Capture the cell that displays the provided text and extract its [X, Y] central coordinate. 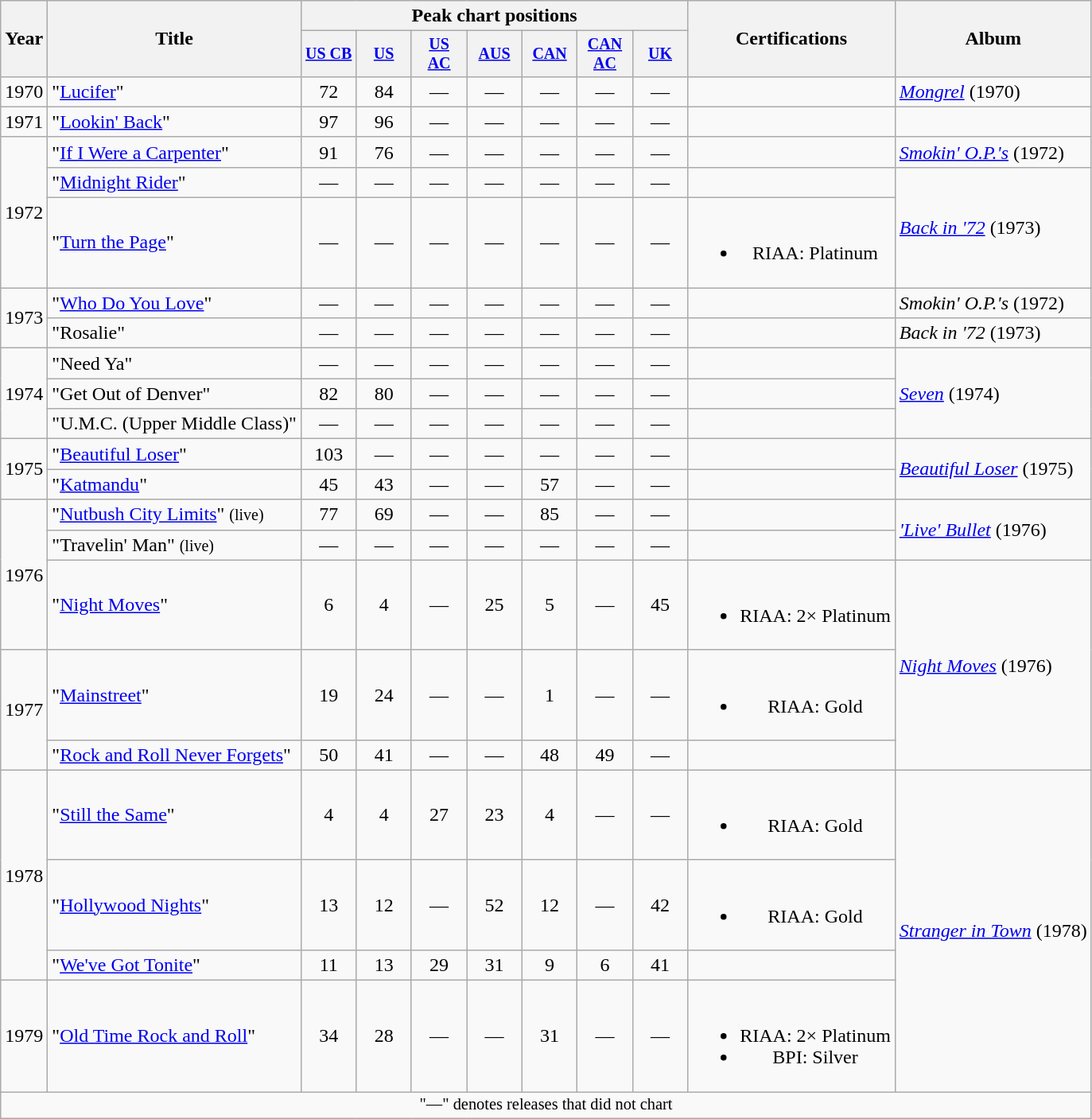
"Katmandu" [175, 484]
CAN [549, 54]
"Lucifer" [175, 91]
"Need Ya" [175, 363]
Mongrel (1970) [993, 91]
49 [604, 755]
91 [328, 152]
80 [383, 394]
1972 [24, 212]
69 [383, 515]
1 [549, 695]
"Old Time Rock and Roll" [175, 1036]
1971 [24, 122]
48 [549, 755]
"Rock and Roll Never Forgets" [175, 755]
23 [495, 814]
UK [660, 54]
1974 [24, 394]
43 [383, 484]
76 [383, 152]
"Midnight Rider" [175, 182]
"U.M.C. (Upper Middle Class)" [175, 424]
"Hollywood Nights" [175, 905]
1973 [24, 318]
96 [383, 122]
"Still the Same" [175, 814]
Certifications [792, 39]
"Get Out of Denver" [175, 394]
42 [660, 905]
RIAA: Platinum [792, 243]
1975 [24, 469]
Seven (1974) [993, 394]
84 [383, 91]
"Rosalie" [175, 333]
1976 [24, 574]
Peak chart positions [494, 16]
27 [439, 814]
11 [328, 965]
"Lookin' Back" [175, 122]
24 [383, 695]
72 [328, 91]
19 [328, 695]
25 [495, 604]
Stranger in Town (1978) [993, 931]
1977 [24, 709]
Year [24, 39]
1978 [24, 875]
"Who Do You Love" [175, 303]
"Night Moves" [175, 604]
"Nutbush City Limits" (live) [175, 515]
RIAA: 2× PlatinumBPI: Silver [792, 1036]
34 [328, 1036]
52 [495, 905]
"Travelin' Man" (live) [175, 545]
US [383, 54]
1979 [24, 1036]
28 [383, 1036]
82 [328, 394]
Night Moves (1976) [993, 665]
"—" denotes releases that did not chart [546, 1105]
1970 [24, 91]
"We've Got Tonite" [175, 965]
"Mainstreet" [175, 695]
USAC [439, 54]
5 [549, 604]
85 [549, 515]
"Beautiful Loser" [175, 454]
'Live' Bullet (1976) [993, 530]
US CB [328, 54]
103 [328, 454]
"If I Were a Carpenter" [175, 152]
Beautiful Loser (1975) [993, 469]
Album [993, 39]
RIAA: 2× Platinum [792, 604]
AUS [495, 54]
57 [549, 484]
9 [549, 965]
Title [175, 39]
97 [328, 122]
29 [439, 965]
77 [328, 515]
"Turn the Page" [175, 243]
CANAC [604, 54]
50 [328, 755]
